Locate the cell with the specified text and output its [x, y] center coordinate. 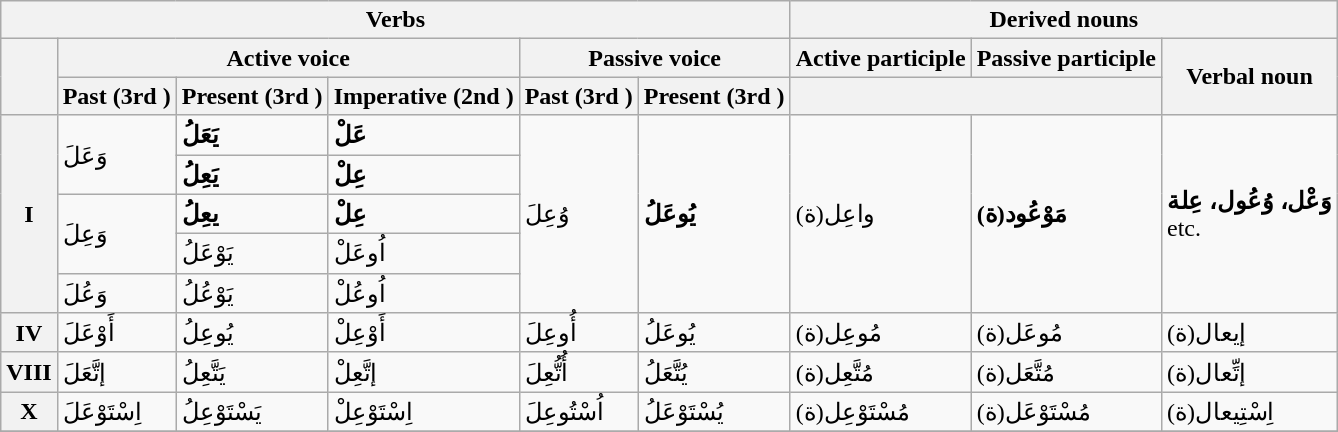
Verbal noun [1250, 77]
يعِلُ [252, 214]
إتِّعال(ة) [1250, 372]
مَوْعُود(ة) [1066, 214]
إتَّعَلَ [116, 372]
I [29, 214]
يَوْعَلُ [252, 254]
IV [29, 333]
مُتَّعِل(ة) [880, 372]
Derived nouns [1064, 20]
اِسْتَوْعَلَ [116, 412]
يَعَلُ [252, 135]
مُسْتَوْعِل(ة) [880, 412]
وَعِلَ [116, 234]
اُوعُلْ [424, 293]
مُسْتَوْعَل(ة) [1066, 412]
إيعال(ة) [1250, 333]
اُوعَلْ [424, 254]
Active participle [880, 58]
وُعِلَ [578, 214]
عَلْ [424, 135]
أُتُّعِلَ [578, 372]
يَوْعُلُ [252, 293]
واعِل(ة) [880, 214]
أُوعِلَ [578, 333]
يَتَّعِلُ [252, 372]
وَعُلَ [116, 293]
X [29, 412]
Passive voice [654, 58]
يُوعِلُ [252, 333]
اُسْتُوعِلَ [578, 412]
Imperative (2nd ) [424, 96]
اِسْتِيعال(ة) [1250, 412]
إتَّعِلْ [424, 372]
اِسْتَوْعِلْ [424, 412]
يَسْتَوْعِلُ [252, 412]
VIII [29, 372]
مُوعِل(ة) [880, 333]
أَوْعِلْ [424, 333]
يُسْتَوْعَلُ [714, 412]
Verbs [396, 20]
يُتَّعَلُ [714, 372]
وَعْل، وُعُول، عِلة etc. [1250, 214]
مُوعَل(ة) [1066, 333]
مُتَّعَل(ة) [1066, 372]
Active voice [288, 58]
Passive participle [1066, 58]
وَعَلَ [116, 154]
يَعِلُ [252, 174]
أَوْعَلَ [116, 333]
